Search for the cell housing the specified text and yield its (x, y) center coordinate. 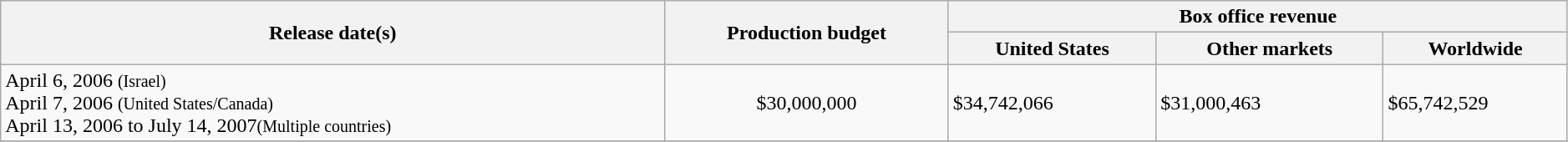
Other markets (1270, 48)
$34,742,066 (1052, 103)
Release date(s) (332, 33)
$30,000,000 (807, 103)
$31,000,463 (1270, 103)
Worldwide (1475, 48)
Box office revenue (1258, 17)
April 6, 2006 (Israel)April 7, 2006 (United States/Canada)April 13, 2006 to July 14, 2007(Multiple countries) (332, 103)
United States (1052, 48)
Production budget (807, 33)
$65,742,529 (1475, 103)
